From the cell containing the given text, extract its center point as (X, Y) coordinate. 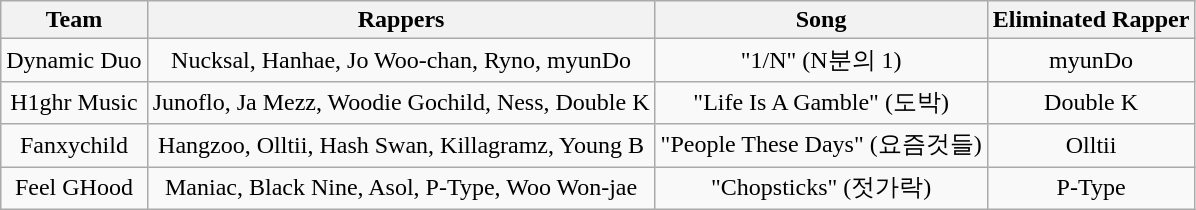
Song (821, 20)
"People These Days" (요즘것들) (821, 146)
myunDo (1091, 60)
Rappers (401, 20)
"Life Is A Gamble" (도박) (821, 102)
Nucksal, Hanhae, Jo Woo-chan, Ryno, myunDo (401, 60)
"Chopsticks" (젓가락) (821, 188)
"1/N" (N분의 1) (821, 60)
Maniac, Black Nine, Asol, P-Type, Woo Won-jae (401, 188)
Hangzoo, Olltii, Hash Swan, Killagramz, Young B (401, 146)
P-Type (1091, 188)
Dynamic Duo (74, 60)
Team (74, 20)
H1ghr Music (74, 102)
Fanxychild (74, 146)
Double K (1091, 102)
Olltii (1091, 146)
Junoflo, Ja Mezz, Woodie Gochild, Ness, Double K (401, 102)
Eliminated Rapper (1091, 20)
Feel GHood (74, 188)
